Find where the given text appears and provide that cell's center as (X, Y) coordinate. 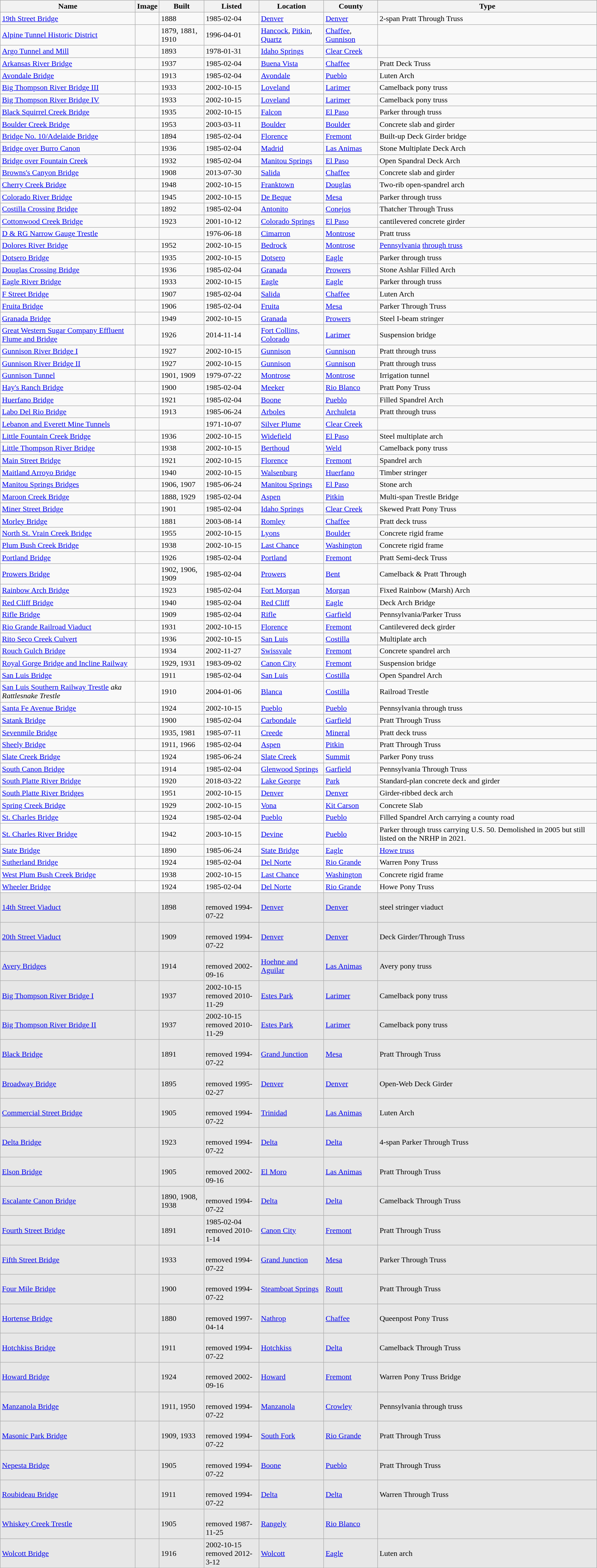
2001-10-12 (232, 221)
Bridge No. 10/Adelaide Bridge (68, 136)
Howard (291, 1377)
1901, 1909 (181, 376)
Manitou Springs Bridges (68, 485)
Eagle River Bridge (68, 282)
St. Charles River Bridge (68, 834)
Wolcott Bridge (68, 1553)
F Street Bridge (68, 294)
Avondale Bridge (68, 76)
Fixed Rainbow (Marsh) Arch (487, 590)
Satank Bridge (68, 720)
1949 (181, 318)
Dotsero (291, 258)
Hotchkiss Bridge (68, 1348)
Hoehne and Aguilar (291, 966)
Fruita Bridge (68, 306)
Plum Bush Creek Bridge (68, 545)
Spring Creek Bridge (68, 805)
Name (68, 6)
Bridge over Burro Canon (68, 148)
Devine (291, 834)
South Canon Bridge (68, 769)
Luten arch (487, 1553)
Colorado Springs (291, 221)
Cimarron (291, 233)
Stone Ashlar Filled Arch (487, 270)
Santa Fe Avenue Bridge (68, 708)
Pratt Semi-deck Truss (487, 558)
Wheeler Bridge (68, 887)
Alpine Tunnel Historic District (68, 35)
Glenwood Springs (291, 769)
D & RG Narrow Gauge Trestle (68, 233)
Stone Multiplate Deck Arch (487, 148)
Open Spandral Deck Arch (487, 160)
Maitland Arroyo Bridge (68, 473)
Timber stringer (487, 473)
1909, 1933 (181, 1436)
Blanca (291, 692)
Gunnison River Bridge I (68, 351)
Nepesta Bridge (68, 1465)
1894 (181, 136)
removed 1995-02-27 (232, 1083)
1906 (181, 306)
2002-10-15removed 2012-3-12 (232, 1553)
Bent (351, 574)
Steel I-beam stringer (487, 318)
Pratt Pony Truss (487, 388)
Warren Pony Truss (487, 862)
1890, 1908, 1938 (181, 1201)
Image (147, 6)
Hortense Bridge (68, 1318)
St. Charles Bridge (68, 817)
Thatcher Through Truss (487, 209)
Sutherland Bridge (68, 862)
Avondale (291, 76)
removed 1997-04-14 (232, 1318)
Cottonwood Creek Bridge (68, 221)
Big Thompson River Bridge IV (68, 100)
Rifle Bridge (68, 615)
1920 (181, 781)
Summit (351, 757)
Black Bridge (68, 1054)
Escalante Canon Bridge (68, 1201)
2003-08-14 (232, 521)
14th Street Viaduct (68, 907)
2003-10-15 (232, 834)
Douglas Crossing Bridge (68, 270)
Great Western Sugar Company Effluent Flume and Bridge (68, 335)
De Beque (291, 197)
San Luis Southern Railway Trestle aka Rattlesnake Trestle (68, 692)
Black Squirrel Creek Bridge (68, 112)
Rainbow Arch Bridge (68, 590)
Pennsylvania/Parker Truss (487, 615)
Granada Bridge (68, 318)
Pratt truss (487, 233)
steel stringer viaduct (487, 907)
Skewed Pratt Pony Truss (487, 509)
Hay's Ranch Bridge (68, 388)
Whiskey Creek Trestle (68, 1524)
Cherry Creek Bridge (68, 185)
Red Cliff Bridge (68, 603)
Cantilevered deck girder (487, 627)
Routt (351, 1289)
Multi-span Trestle Bridge (487, 497)
1888, 1929 (181, 497)
1893 (181, 51)
Pratt Deck Truss (487, 63)
Slate Creek Bridge (68, 757)
Sheely Bridge (68, 744)
West Plum Bush Creek Bridge (68, 875)
Trinidad (291, 1113)
1935, 1981 (181, 732)
1945 (181, 197)
San Luis Bridge (68, 675)
Conejos (351, 209)
Roubideau Bridge (68, 1494)
Argo Tunnel and Mill (68, 51)
Built-up Deck Girder bridge (487, 136)
Avery pony truss (487, 966)
Bridge over Fountain Creek (68, 160)
Royal Gorge Bridge and Incline Railway (68, 663)
Hancock, Pitkin, Quartz (291, 35)
Concrete Slab (487, 805)
Queenpost Pony Truss (487, 1318)
Two-rib open-spandrel arch (487, 185)
2003-03-11 (232, 124)
Spandrel arch (487, 460)
Creede (291, 732)
Douglas (351, 185)
1951 (181, 793)
Big Thompson River Bridge II (68, 1025)
Fort Morgan (291, 590)
1911, 1950 (181, 1406)
1976-06-18 (232, 233)
Browns's Canyon Bridge (68, 173)
1932 (181, 160)
1910 (181, 692)
Prowers Bridge (68, 574)
Silver Plume (291, 424)
4-span Parker Through Truss (487, 1142)
1902, 1906, 1909 (181, 574)
Archuleta (351, 412)
Parker Pony truss (487, 757)
1898 (181, 907)
Warren Pony Truss Bridge (487, 1377)
1971-10-07 (232, 424)
Morley Bridge (68, 521)
2-span Pratt Through Truss (487, 18)
Huerfano Bridge (68, 400)
1892 (181, 209)
Concrete spandrel arch (487, 651)
cantilevered concrete girder (487, 221)
Deck Girder/Through Truss (487, 937)
Bedrock (291, 245)
1942 (181, 834)
2004-01-06 (232, 692)
Big Thompson River Bridge I (68, 995)
Portland Bridge (68, 558)
Pennsylvania Through Truss (487, 769)
Manzanola (291, 1406)
Avery Bridges (68, 966)
1929, 1931 (181, 663)
Howe truss (487, 850)
1916 (181, 1553)
Rangely (291, 1524)
County (351, 6)
1978-01-31 (232, 51)
Rouch Gulch Bridge (68, 651)
Sevenmile Bridge (68, 732)
Irrigation tunnel (487, 376)
1931 (181, 627)
1895 (181, 1083)
South Platte River Bridge (68, 781)
Railroad Trestle (487, 692)
Big Thompson River Bridge III (68, 88)
Filled Spandrel Arch (487, 400)
Built (181, 6)
El Moro (291, 1172)
Vona (291, 805)
1952 (181, 245)
Red Cliff (291, 603)
1948 (181, 185)
Main Street Bridge (68, 460)
South Fork (291, 1436)
20th Street Viaduct (68, 937)
1983-09-02 (232, 663)
1985-07-11 (232, 732)
Labo Del Rio Bridge (68, 412)
Weld (351, 448)
Warren Through Truss (487, 1494)
Falcon (291, 112)
Little Fountain Creek Bridge (68, 436)
Masonic Park Bridge (68, 1436)
Walsenburg (291, 473)
Buena Vista (291, 63)
Rito Seco Creek Culvert (68, 639)
Howard Bridge (68, 1377)
removed 1987-11-25 (232, 1524)
Mineral (351, 732)
Morgan (351, 590)
Franktown (291, 185)
Antonito (291, 209)
Crowley (351, 1406)
1901 (181, 509)
1881 (181, 521)
1953 (181, 124)
Widefield (291, 436)
1879, 1881, 1910 (181, 35)
Open Spandrel Arch (487, 675)
1907 (181, 294)
Broadway Bridge (68, 1083)
1934 (181, 651)
Fruita (291, 306)
Arboles (291, 412)
Berthoud (291, 448)
1890 (181, 850)
Dotsero Bridge (68, 258)
Standard-plan concrete deck and girder (487, 781)
Parker through truss carrying U.S. 50. Demolished in 2005 but still listed on the NRHP in 2021. (487, 834)
Camelback & Pratt Through (487, 574)
Rifle (291, 615)
19th Street Bridge (68, 18)
1996-04-01 (232, 35)
Steel multiplate arch (487, 436)
South Platte River Bridges (68, 793)
Deck Arch Bridge (487, 603)
Lake George (291, 781)
Gunnison River Bridge II (68, 363)
Commercial Street Bridge (68, 1113)
Nathrop (291, 1318)
Carbondale (291, 720)
North St. Vrain Creek Bridge (68, 533)
Slate Creek (291, 757)
Lebanon and Everett Mine Tunnels (68, 424)
Kit Carson (351, 805)
Multiplate arch (487, 639)
1888 (181, 18)
Open-Web Deck Girder (487, 1083)
Delta Bridge (68, 1142)
1929 (181, 805)
Huerfano (351, 473)
Boulder Creek Bridge (68, 124)
Hotchkiss (291, 1348)
Steamboat Springs (291, 1289)
Rio Grande Railroad Viaduct (68, 627)
Manzanola Bridge (68, 1406)
Portland (291, 558)
Madrid (291, 148)
Stone arch (487, 485)
1955 (181, 533)
2002-11-27 (232, 651)
Arkansas River Bridge (68, 63)
Little Thompson River Bridge (68, 448)
Colorado River Bridge (68, 197)
Fort Collins, Colorado (291, 335)
1985-02-04removed 2010-1-14 (232, 1230)
Fourth Street Bridge (68, 1230)
1906, 1907 (181, 485)
Location (291, 6)
2018-03-22 (232, 781)
Four Mile Bridge (68, 1289)
Miner Street Bridge (68, 509)
Maroon Creek Bridge (68, 497)
Type (487, 6)
1979-07-22 (232, 376)
2013-07-30 (232, 173)
1880 (181, 1318)
1911, 1966 (181, 744)
Lyons (291, 533)
Dolores River Bridge (68, 245)
Filled Spandrel Arch carrying a county road (487, 817)
Chaffee, Gunnison (351, 35)
2014-11-14 (232, 335)
Gunnison Tunnel (68, 376)
Fifth Street Bridge (68, 1260)
Girder-ribbed deck arch (487, 793)
1908 (181, 173)
Swissvale (291, 651)
Wolcott (291, 1553)
Romley (291, 521)
Park (351, 781)
Costilla Crossing Bridge (68, 209)
Elson Bridge (68, 1172)
Meeker (291, 388)
Howe Pony Truss (487, 887)
Listed (232, 6)
